For the text-containing cell, return its midpoint in (X, Y) coordinate format. 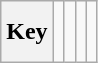
Key (27, 32)
